Return [X, Y] of the center of cell containing provided text 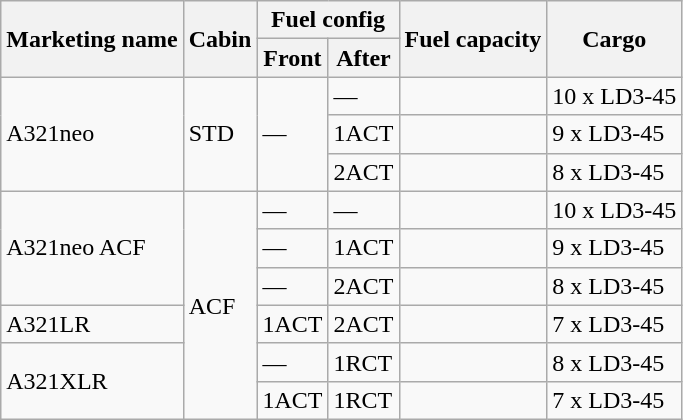
Cabin [220, 39]
Front [292, 58]
ACF [220, 305]
A321neo ACF [92, 248]
Marketing name [92, 39]
Fuel config [328, 20]
A321LR [92, 324]
STD [220, 134]
A321XLR [92, 381]
A321neo [92, 134]
Fuel capacity [473, 39]
After [364, 58]
Cargo [614, 39]
